Search for the cell housing the specified text and yield its (X, Y) center coordinate. 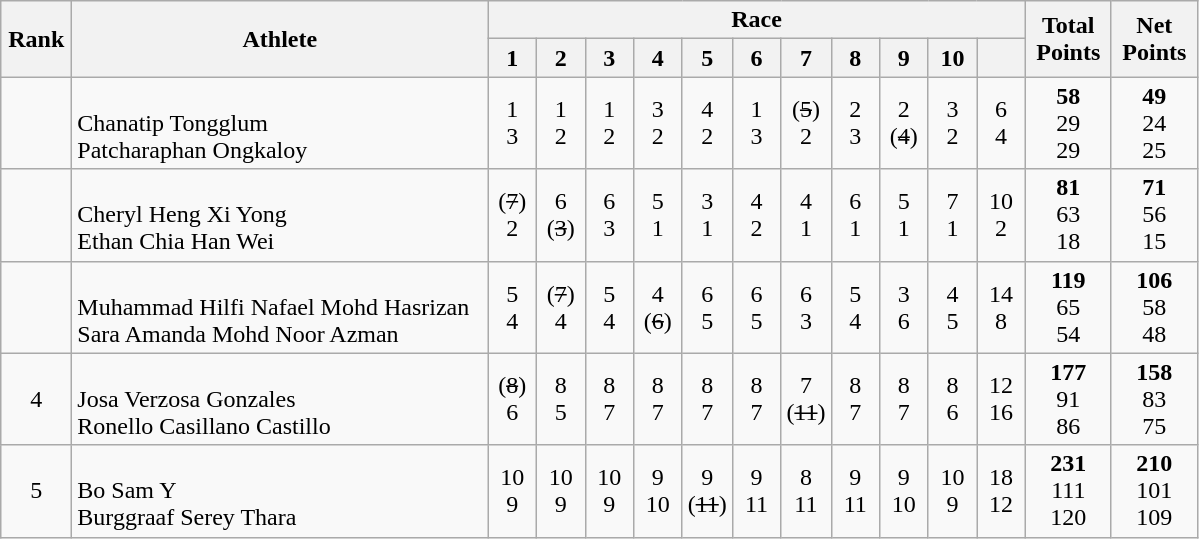
31 (707, 215)
1216 (1002, 399)
2(4) (904, 123)
102 (1002, 215)
61 (856, 215)
Race (756, 20)
6(3) (560, 215)
(7)4 (560, 307)
10 (952, 58)
(7)2 (512, 215)
45 (952, 307)
3 (610, 58)
(8)6 (512, 399)
64 (1002, 123)
4(6) (658, 307)
1 (512, 58)
8 (856, 58)
Bo Sam YBurggraaf Serey Thara (280, 491)
Chanatip TongglumPatcharaphan Ongkaloy (280, 123)
7(11) (806, 399)
36 (904, 307)
85 (560, 399)
816318 (1068, 215)
715615 (1154, 215)
1196554 (1068, 307)
1812 (1002, 491)
582929 (1068, 123)
148 (1002, 307)
6 (756, 58)
Net Points (1154, 39)
Muhammad Hilfi Nafael Mohd HasrizanSara Amanda Mohd Noor Azman (280, 307)
811 (806, 491)
9 (904, 58)
Rank (36, 39)
492425 (1154, 123)
(5)2 (806, 123)
210101109 (1154, 491)
Cheryl Heng Xi YongEthan Chia Han Wei (280, 215)
23 (856, 123)
7 (806, 58)
71 (952, 215)
1588375 (1154, 399)
Total Points (1068, 39)
41 (806, 215)
1779186 (1068, 399)
Josa Verzosa GonzalesRonello Casillano Castillo (280, 399)
231111120 (1068, 491)
2 (560, 58)
Athlete (280, 39)
9(11) (707, 491)
1065848 (1154, 307)
86 (952, 399)
